Detect which cell encompasses the target text, then output its [X, Y] center coordinate. 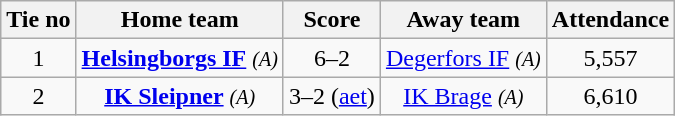
6–2 [332, 58]
5,557 [610, 58]
6,610 [610, 96]
Degerfors IF (A) [463, 58]
3–2 (aet) [332, 96]
Helsingborgs IF (A) [180, 58]
Attendance [610, 20]
1 [38, 58]
Score [332, 20]
IK Brage (A) [463, 96]
Home team [180, 20]
2 [38, 96]
Tie no [38, 20]
Away team [463, 20]
IK Sleipner (A) [180, 96]
